From the cell containing the given text, extract its center point as [x, y] coordinate. 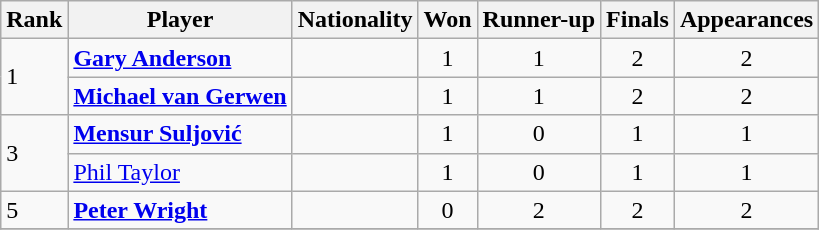
Gary Anderson [180, 58]
Appearances [746, 20]
Michael van Gerwen [180, 96]
Finals [638, 20]
Nationality [355, 20]
Player [180, 20]
Peter Wright [180, 210]
3 [34, 153]
5 [34, 210]
Rank [34, 20]
Mensur Suljović [180, 134]
Won [448, 20]
Runner-up [539, 20]
Phil Taylor [180, 172]
